Scan for the cell matching the given text and deliver its (X, Y) coordinate at center. 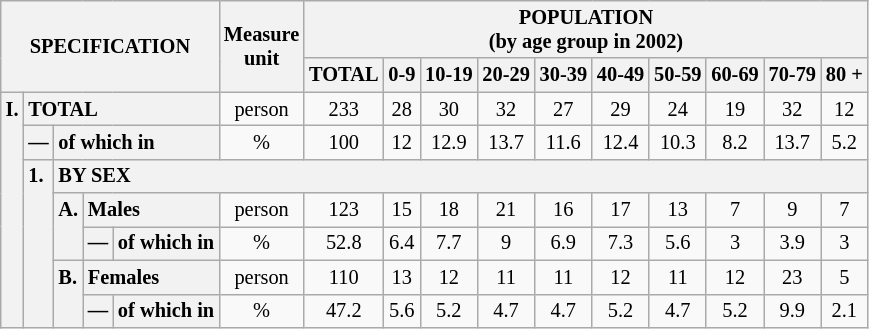
9.9 (792, 311)
6.4 (402, 243)
SPECIFICATION (110, 46)
8.2 (734, 142)
BY SEX (461, 176)
40-49 (620, 75)
0-9 (402, 75)
20-29 (506, 75)
Females (151, 277)
7.3 (620, 243)
23 (792, 277)
27 (564, 109)
21 (506, 210)
233 (344, 109)
16 (564, 210)
12.9 (448, 142)
19 (734, 109)
POPULATION (by age group in 2002) (586, 29)
I. (12, 210)
47.2 (344, 311)
28 (402, 109)
123 (344, 210)
52.8 (344, 243)
24 (678, 109)
110 (344, 277)
B. (68, 294)
Males (151, 210)
29 (620, 109)
80 + (844, 75)
2.1 (844, 311)
12.4 (620, 142)
50-59 (678, 75)
5 (844, 277)
Measure unit (262, 46)
6.9 (564, 243)
A. (68, 226)
30-39 (564, 75)
7.7 (448, 243)
18 (448, 210)
1. (38, 243)
30 (448, 109)
60-69 (734, 75)
100 (344, 142)
10.3 (678, 142)
11.6 (564, 142)
15 (402, 210)
17 (620, 210)
3.9 (792, 243)
70-79 (792, 75)
10-19 (448, 75)
